Pinpoint the cell where the given text exists, returning its [x, y] midpoint coordinate. 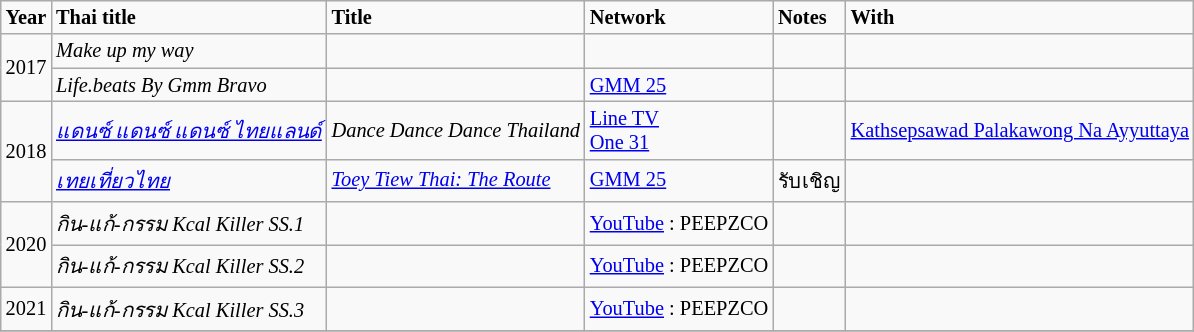
เทยเที่ยวไทย [188, 180]
Notes [810, 17]
Dance Dance Dance Thailand [456, 130]
Kathsepsawad Palakawong Na Ayyuttaya [1020, 130]
Network [679, 17]
กิน-แก้-กรรม Kcal Killer SS.3 [188, 308]
2017 [26, 68]
Year [26, 17]
กิน-แก้-กรรม Kcal Killer SS.1 [188, 224]
2018 [26, 151]
กิน-แก้-กรรม Kcal Killer SS.2 [188, 266]
รับเชิญ [810, 180]
Toey Tiew Thai: The Route [456, 180]
Life.beats By Gmm Bravo [188, 85]
Line TV One 31 [679, 130]
Make up my way [188, 51]
2021 [26, 308]
2020 [26, 244]
แดนซ์ แดนซ์ แดนซ์ ไทยแลนด์ [188, 130]
Title [456, 17]
With [1020, 17]
Thai title [188, 17]
